Provide the [x, y] coordinate of the cell's center where the given text is located.  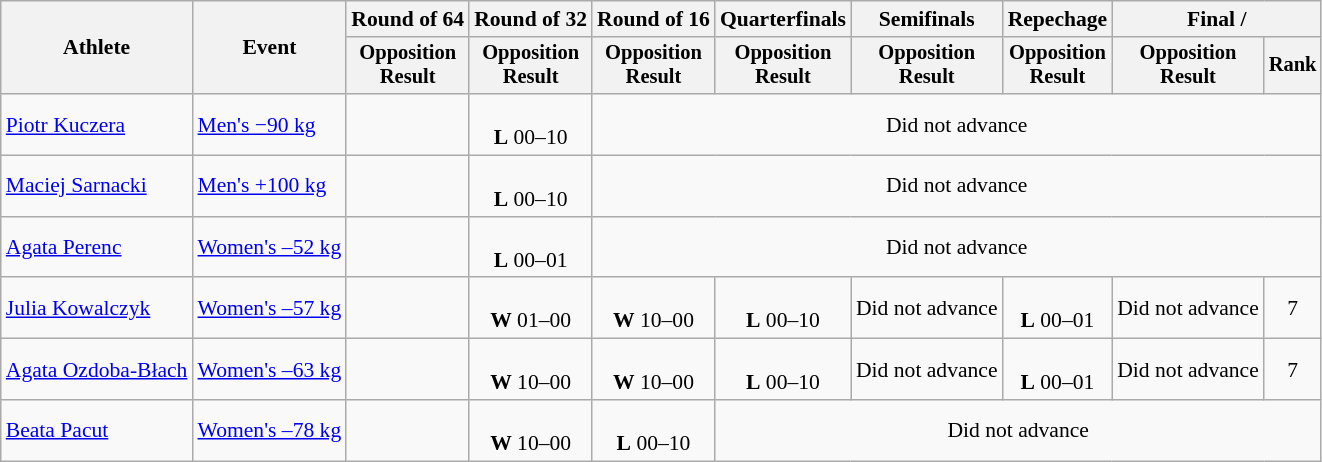
W 01–00 [530, 308]
Round of 64 [408, 19]
Quarterfinals [783, 19]
Men's −90 kg [269, 124]
Rank [1293, 66]
Maciej Sarnacki [97, 186]
Final / [1216, 19]
Agata Perenc [97, 248]
Repechage [1058, 19]
Semifinals [927, 19]
Round of 16 [654, 19]
Agata Ozdoba-Błach [97, 370]
Event [269, 48]
Men's +100 kg [269, 186]
Piotr Kuczera [97, 124]
Julia Kowalczyk [97, 308]
Women's –63 kg [269, 370]
Women's –57 kg [269, 308]
Women's –78 kg [269, 430]
Women's –52 kg [269, 248]
Athlete [97, 48]
Beata Pacut [97, 430]
Round of 32 [530, 19]
